Scan for the cell matching the given text and deliver its (x, y) coordinate at center. 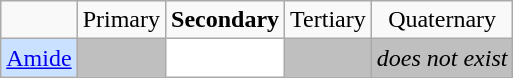
Quaternary (442, 20)
Tertiary (328, 20)
Primary (121, 20)
does not exist (442, 58)
Amide (39, 58)
Secondary (226, 20)
